Pinpoint the cell where the given text exists, returning its (X, Y) midpoint coordinate. 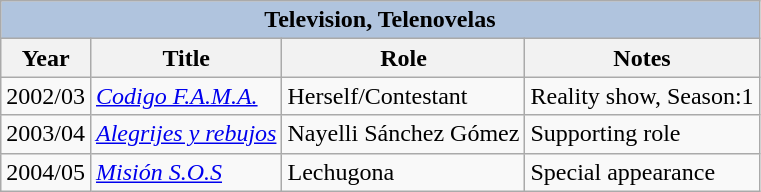
Misión S.O.S (186, 172)
Codigo F.A.M.A. (186, 96)
Nayelli Sánchez Gómez (404, 134)
Special appearance (642, 172)
Television, Telenovelas (380, 20)
Role (404, 58)
Notes (642, 58)
Title (186, 58)
Year (46, 58)
Reality show, Season:1 (642, 96)
2003/04 (46, 134)
Alegrijes y rebujos (186, 134)
Herself/Contestant (404, 96)
2002/03 (46, 96)
2004/05 (46, 172)
Supporting role (642, 134)
Lechugona (404, 172)
